Pinpoint the cell where the given text exists, returning its (X, Y) midpoint coordinate. 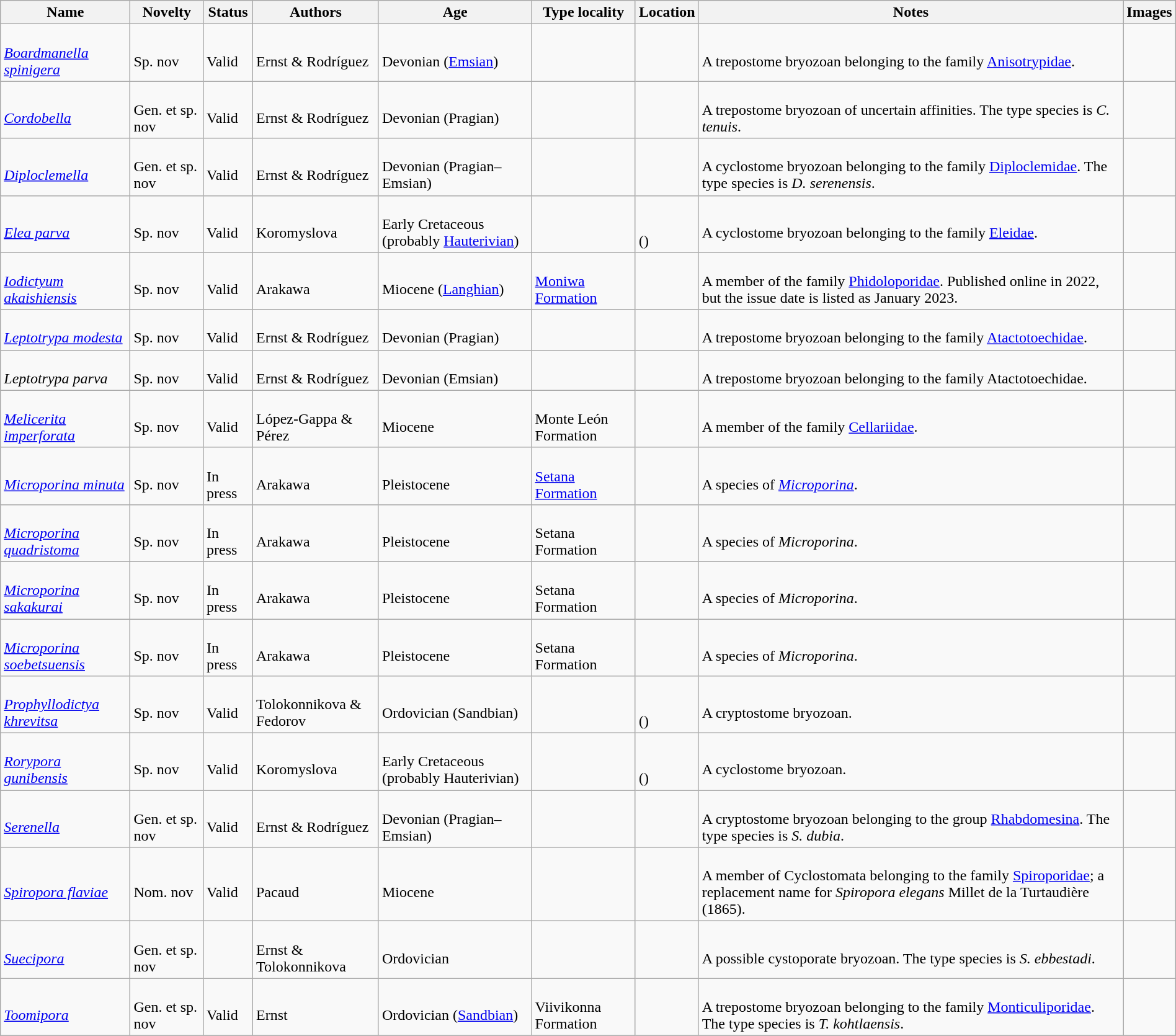
A cyclostome bryozoan. (911, 762)
Prophyllodictya khrevitsa (66, 705)
Boardmanella spinigera (66, 53)
Toomipora (66, 1007)
Iodictyum akaishiensis (66, 281)
Spiropora flaviae (66, 885)
Leptotrypa parva (66, 370)
Suecipora (66, 950)
Ernst & Tolokonnikova (315, 950)
A cyclostome bryozoan belonging to the family Eleidae. (911, 224)
Elea parva (66, 224)
Melicerita imperforata (66, 419)
Type locality (583, 12)
Pacaud (315, 885)
Microporina sakakurai (66, 590)
López-Gappa & Pérez (315, 419)
A trepostome bryozoan of uncertain affinities. The type species is C. tenuis. (911, 110)
Diploclemella (66, 167)
Rorypora gunibensis (66, 762)
A possible cystoporate bryozoan. The type species is S. ebbestadi. (911, 950)
Ordovician (455, 950)
Age (455, 12)
Monte León Formation (583, 419)
Cordobella (66, 110)
Images (1149, 12)
Name (66, 12)
Authors (315, 12)
Leptotrypa modesta (66, 330)
A member of the family Cellariidae. (911, 419)
A member of the family Phidoloporidae. Published online in 2022, but the issue date is listed as January 2023. (911, 281)
A cyclostome bryozoan belonging to the family Diploclemidae. The type species is D. serenensis. (911, 167)
Microporina minuta (66, 476)
A trepostome bryozoan belonging to the family Monticuliporidae. The type species is T. kohtlaensis. (911, 1007)
Novelty (167, 12)
Status (228, 12)
Notes (911, 12)
A trepostome bryozoan belonging to the family Anisotrypidae. (911, 53)
A member of Cyclostomata belonging to the family Spiroporidae; a replacement name for Spiropora elegans Millet de la Turtaudière (1865). (911, 885)
Microporina quadristoma (66, 533)
A cryptostome bryozoan belonging to the group Rhabdomesina. The type species is S. dubia. (911, 819)
Ernst (315, 1007)
Moniwa Formation (583, 281)
Nom. nov (167, 885)
A cryptostome bryozoan. (911, 705)
Viivikonna Formation (583, 1007)
Miocene (Langhian) (455, 281)
Serenella (66, 819)
Location (667, 12)
Tolokonnikova & Fedorov (315, 705)
Microporina soebetsuensis (66, 648)
